Pinpoint the cell where the given text exists, returning its [X, Y] midpoint coordinate. 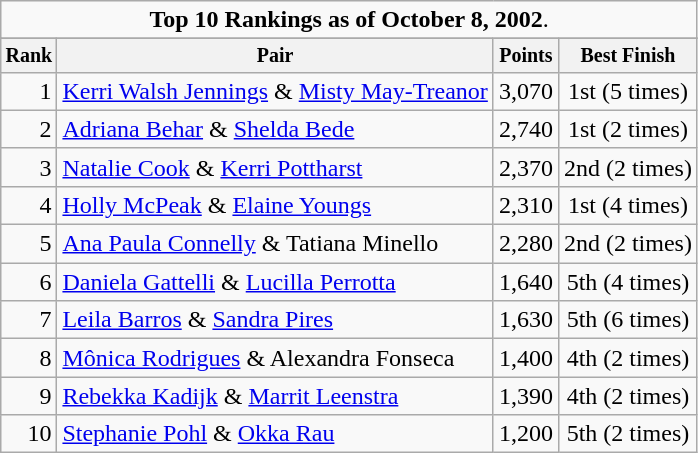
1,200 [526, 434]
Kerri Walsh Jennings & Misty May-Treanor [275, 91]
2,370 [526, 167]
7 [29, 320]
Rebekka Kadijk & Marrit Leenstra [275, 396]
1,390 [526, 396]
5th (4 times) [628, 282]
Best Finish [628, 56]
Points [526, 56]
Daniela Gattelli & Lucilla Perrotta [275, 282]
8 [29, 358]
Top 10 Rankings as of October 8, 2002. [350, 20]
3,070 [526, 91]
1,400 [526, 358]
5th (6 times) [628, 320]
Rank [29, 56]
1st (2 times) [628, 129]
1st (4 times) [628, 205]
2,280 [526, 244]
2 [29, 129]
Pair [275, 56]
1,640 [526, 282]
Adriana Behar & Shelda Bede [275, 129]
1 [29, 91]
Leila Barros & Sandra Pires [275, 320]
4 [29, 205]
Ana Paula Connelly & Tatiana Minello [275, 244]
Mônica Rodrigues & Alexandra Fonseca [275, 358]
1st (5 times) [628, 91]
2,310 [526, 205]
Stephanie Pohl & Okka Rau [275, 434]
Holly McPeak & Elaine Youngs [275, 205]
6 [29, 282]
5 [29, 244]
Natalie Cook & Kerri Pottharst [275, 167]
1,630 [526, 320]
3 [29, 167]
10 [29, 434]
2,740 [526, 129]
5th (2 times) [628, 434]
9 [29, 396]
